Identify which cell holds the provided text, then report its (x, y) central coordinate. 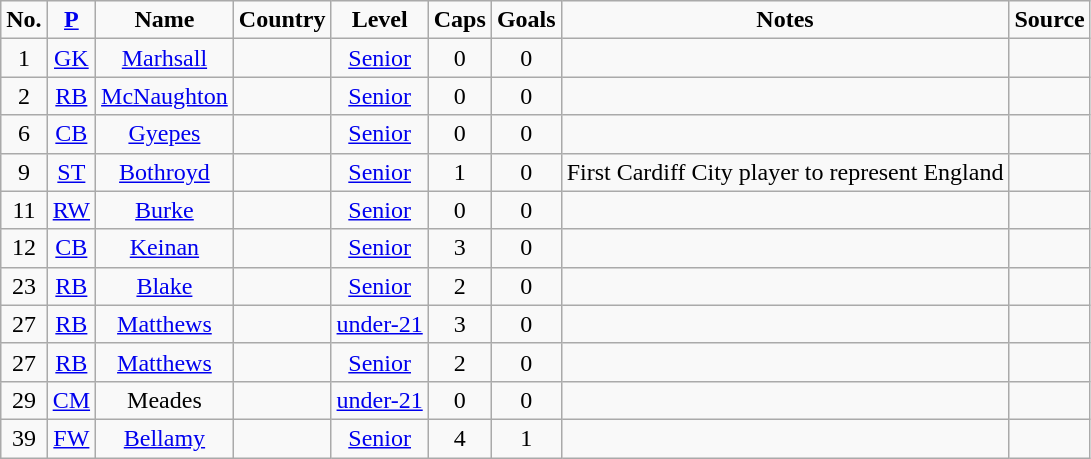
P (71, 20)
Level (380, 20)
RW (71, 210)
6 (24, 134)
Name (165, 20)
Bellamy (165, 438)
Notes (785, 20)
23 (24, 286)
39 (24, 438)
Burke (165, 210)
Country (282, 20)
Source (1050, 20)
11 (24, 210)
Caps (460, 20)
9 (24, 172)
GK (71, 58)
ST (71, 172)
Keinan (165, 248)
Marhsall (165, 58)
Bothroyd (165, 172)
Gyepes (165, 134)
First Cardiff City player to represent England (785, 172)
4 (460, 438)
McNaughton (165, 96)
CM (71, 400)
Meades (165, 400)
29 (24, 400)
FW (71, 438)
No. (24, 20)
Goals (526, 20)
12 (24, 248)
Blake (165, 286)
